Extract the (X, Y) coordinate from the center of the cell holding the provided text.  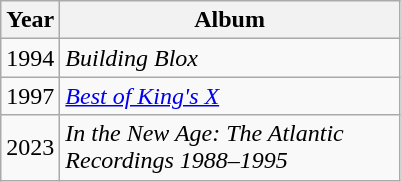
In the New Age: The Atlantic Recordings 1988–1995 (230, 148)
Album (230, 20)
1994 (30, 58)
Best of King's X (230, 96)
Year (30, 20)
2023 (30, 148)
Building Blox (230, 58)
1997 (30, 96)
